Identify which cell holds the provided text, then report its (x, y) central coordinate. 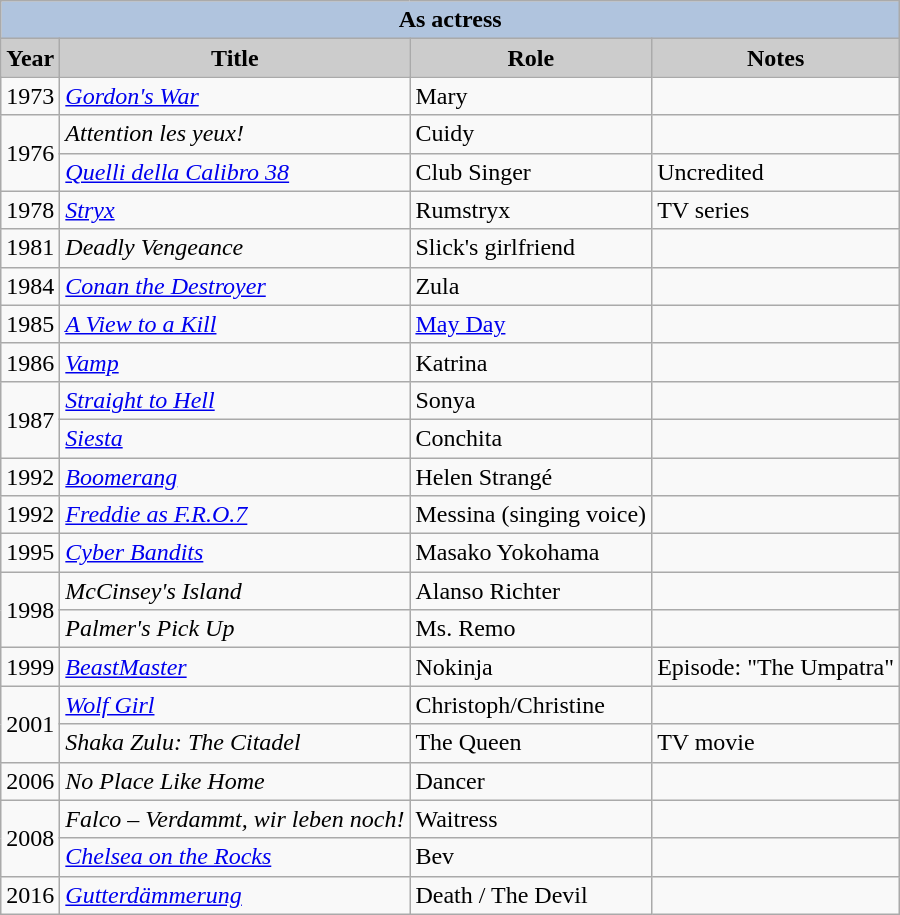
The Queen (531, 743)
2008 (30, 838)
1986 (30, 362)
Helen Strangé (531, 477)
Cyber Bandits (235, 553)
Stryx (235, 210)
1998 (30, 610)
No Place Like Home (235, 781)
Notes (776, 58)
Siesta (235, 438)
Freddie as F.R.O.7 (235, 515)
1999 (30, 667)
Messina (singing voice) (531, 515)
Uncredited (776, 172)
Straight to Hell (235, 400)
Wolf Girl (235, 705)
A View to a Kill (235, 324)
Katrina (531, 362)
Gutterdämmerung (235, 895)
1987 (30, 419)
Cuidy (531, 134)
Year (30, 58)
Palmer's Pick Up (235, 629)
Title (235, 58)
TV series (776, 210)
Role (531, 58)
McCinsey's Island (235, 591)
Quelli della Calibro 38 (235, 172)
Deadly Vengeance (235, 248)
Waitress (531, 819)
Chelsea on the Rocks (235, 857)
Ms. Remo (531, 629)
1984 (30, 286)
As actress (450, 20)
Club Singer (531, 172)
Alanso Richter (531, 591)
Mary (531, 96)
May Day (531, 324)
Rumstryx (531, 210)
Episode: "The Umpatra" (776, 667)
2006 (30, 781)
2001 (30, 724)
TV movie (776, 743)
Conchita (531, 438)
BeastMaster (235, 667)
2016 (30, 895)
Dancer (531, 781)
Bev (531, 857)
1981 (30, 248)
Attention les yeux! (235, 134)
Death / The Devil (531, 895)
Gordon's War (235, 96)
Masako Yokohama (531, 553)
Christoph/Christine (531, 705)
Nokinja (531, 667)
1985 (30, 324)
Vamp (235, 362)
Slick's girlfriend (531, 248)
Conan the Destroyer (235, 286)
1973 (30, 96)
Boomerang (235, 477)
1976 (30, 153)
1978 (30, 210)
Zula (531, 286)
Sonya (531, 400)
Shaka Zulu: The Citadel (235, 743)
Falco – Verdammt, wir leben noch! (235, 819)
1995 (30, 553)
